Output the (X, Y) coordinate of the center of the cell containing the given text.  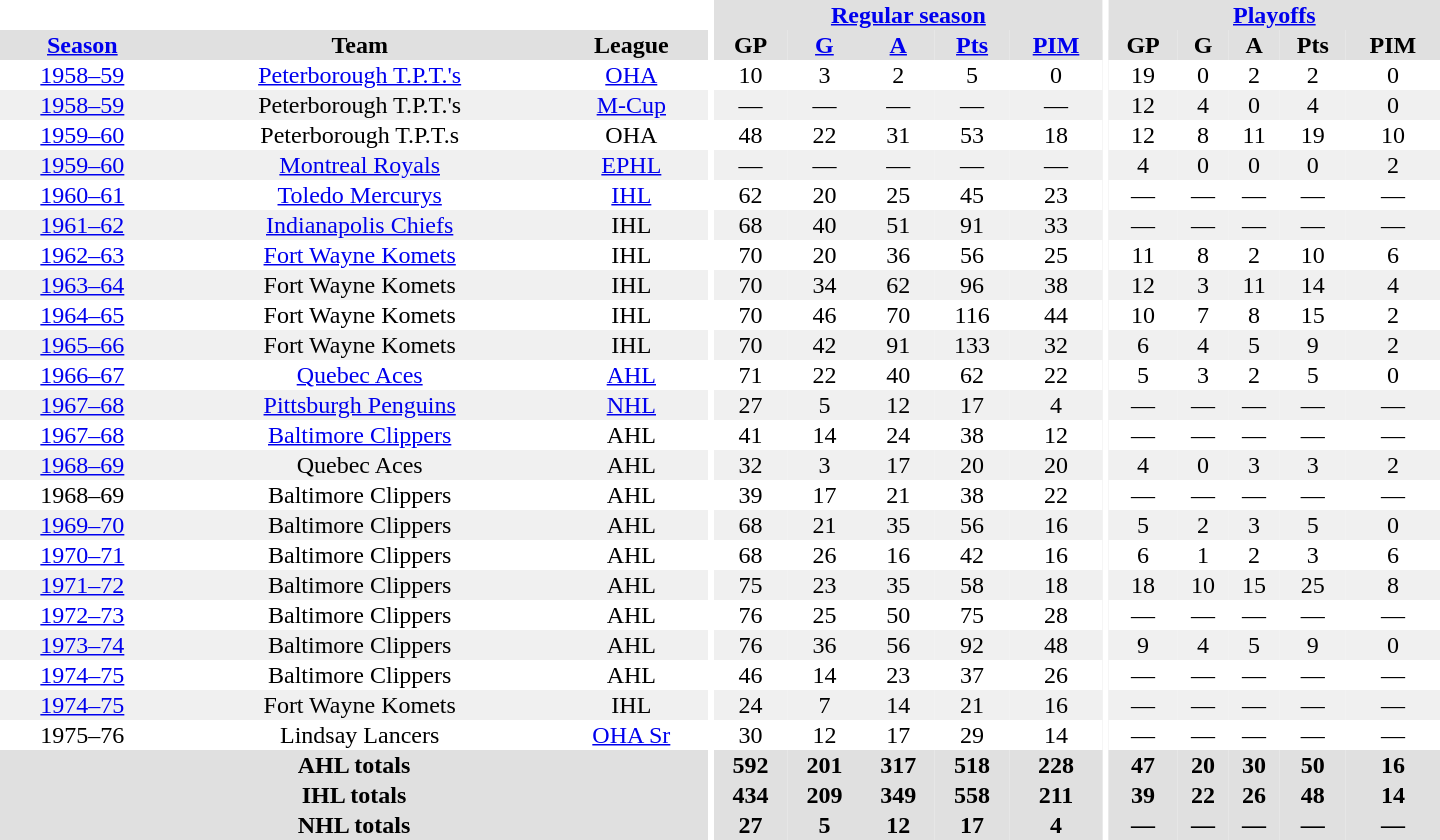
34 (825, 285)
1963–64 (82, 285)
1960–61 (82, 195)
1975–76 (82, 735)
OHA Sr (632, 735)
228 (1056, 765)
92 (972, 645)
Montreal Royals (360, 165)
209 (825, 795)
1971–72 (82, 585)
1972–73 (82, 615)
EPHL (632, 165)
Regular season (908, 15)
AHL totals (354, 765)
Playoffs (1274, 15)
Peterborough T.P.T.s (360, 135)
349 (898, 795)
M-Cup (632, 105)
1964–65 (82, 315)
53 (972, 135)
317 (898, 765)
47 (1144, 765)
31 (898, 135)
1 (1202, 555)
Toledo Mercurys (360, 195)
Lindsay Lancers (360, 735)
1969–70 (82, 525)
201 (825, 765)
Season (82, 45)
116 (972, 315)
41 (751, 435)
Pittsburgh Penguins (360, 405)
96 (972, 285)
133 (972, 345)
37 (972, 675)
51 (898, 225)
NHL (632, 405)
NHL totals (354, 825)
558 (972, 795)
45 (972, 195)
28 (1056, 615)
1966–67 (82, 375)
1961–62 (82, 225)
211 (1056, 795)
1965–66 (82, 345)
33 (1056, 225)
58 (972, 585)
29 (972, 735)
44 (1056, 315)
League (632, 45)
1970–71 (82, 555)
IHL totals (354, 795)
592 (751, 765)
71 (751, 375)
1973–74 (82, 645)
1962–63 (82, 255)
Team (360, 45)
518 (972, 765)
Indianapolis Chiefs (360, 225)
434 (751, 795)
